Extract the (x, y) coordinate from the center of the cell holding the provided text.  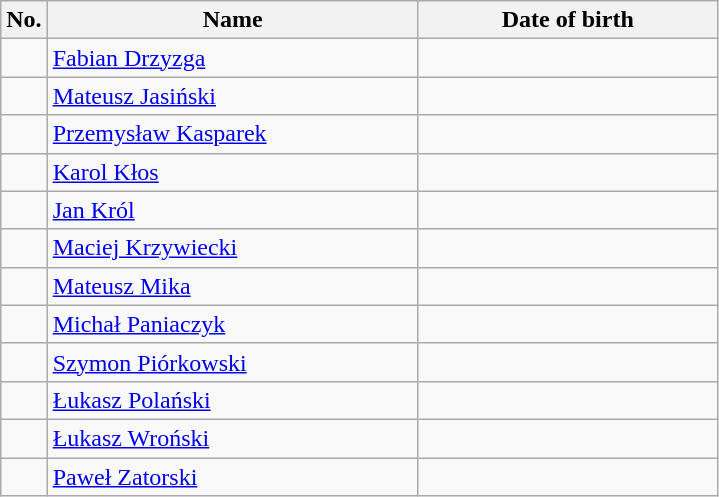
Łukasz Wroński (232, 438)
Mateusz Jasiński (232, 96)
Name (232, 20)
Maciej Krzywiecki (232, 248)
Łukasz Polański (232, 400)
Mateusz Mika (232, 286)
Jan Król (232, 210)
No. (24, 20)
Fabian Drzyzga (232, 58)
Karol Kłos (232, 172)
Szymon Piórkowski (232, 362)
Przemysław Kasparek (232, 134)
Paweł Zatorski (232, 477)
Date of birth (568, 20)
Michał Paniaczyk (232, 324)
